Identify which cell holds the provided text, then report its (x, y) central coordinate. 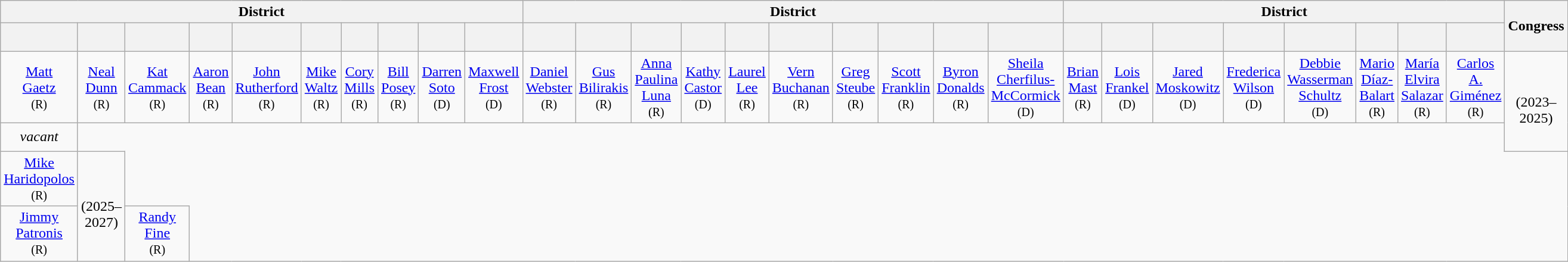
LaurelLee(R) (747, 87)
SheilaCherfilus-McCormick(D) (1026, 87)
BrianMast(R) (1083, 87)
Congress (1536, 26)
(2023–2025) (1536, 101)
JohnRutherford(R) (267, 87)
AaronBean(R) (211, 87)
MaríaElviraSalazar(R) (1422, 87)
GusBilirakis(R) (604, 87)
MattGaetz(R) (39, 87)
DarrenSoto(D) (442, 87)
CoryMills(R) (360, 87)
MikeHaridopolos(R) (39, 179)
AnnaPaulinaLuna (R) (656, 87)
MikeWaltz(R) (321, 87)
MarioDíaz-Balart(R) (1377, 87)
DebbieWassermanSchultz(D) (1320, 87)
VernBuchanan(R) (800, 87)
Carlos A.Giménez(R) (1476, 87)
NealDunn(R) (101, 87)
FredericaWilson(D) (1254, 87)
LoisFrankel(D) (1127, 87)
vacant (39, 137)
DanielWebster(R) (549, 87)
JaredMoskowitz(D) (1188, 87)
(2025–2027) (101, 206)
KathyCastor(D) (703, 87)
JimmyPatronis(R) (39, 233)
MaxwellFrost(D) (494, 87)
KatCammack(R) (157, 87)
ByronDonalds(R) (960, 87)
ScottFranklin(R) (906, 87)
BillPosey(R) (398, 87)
RandyFine(R) (157, 233)
GregSteube(R) (855, 87)
